Locate the cell with the specified text and output its [x, y] center coordinate. 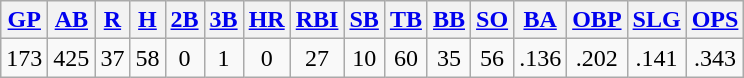
R [112, 20]
3B [224, 20]
SLG [656, 20]
1 [224, 58]
.343 [715, 58]
173 [24, 58]
27 [317, 58]
2B [184, 20]
AB [72, 20]
425 [72, 58]
HR [266, 20]
.141 [656, 58]
SB [364, 20]
35 [448, 58]
10 [364, 58]
SO [492, 20]
.202 [597, 58]
BA [540, 20]
37 [112, 58]
.136 [540, 58]
H [148, 20]
56 [492, 58]
OPS [715, 20]
60 [406, 58]
RBI [317, 20]
58 [148, 58]
OBP [597, 20]
TB [406, 20]
GP [24, 20]
BB [448, 20]
